Identify which cell holds the provided text, then report its (x, y) central coordinate. 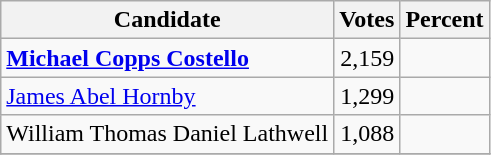
Votes (367, 20)
James Abel Hornby (168, 96)
Michael Copps Costello (168, 58)
2,159 (367, 58)
1,299 (367, 96)
Candidate (168, 20)
1,088 (367, 134)
William Thomas Daniel Lathwell (168, 134)
Percent (444, 20)
